Locate the cell with the specified text and output its (X, Y) center coordinate. 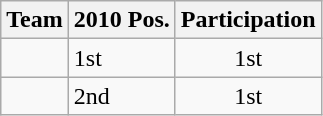
2010 Pos. (122, 20)
Participation (248, 20)
2nd (122, 96)
Team (35, 20)
